Pinpoint the cell where the given text exists, returning its (x, y) midpoint coordinate. 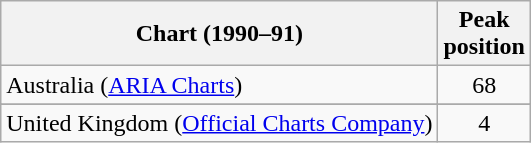
United Kingdom (Official Charts Company) (220, 123)
Chart (1990–91) (220, 34)
4 (484, 123)
Peakposition (484, 34)
Australia (ARIA Charts) (220, 85)
68 (484, 85)
